Provide the [x, y] coordinate of the cell's center where the given text is located.  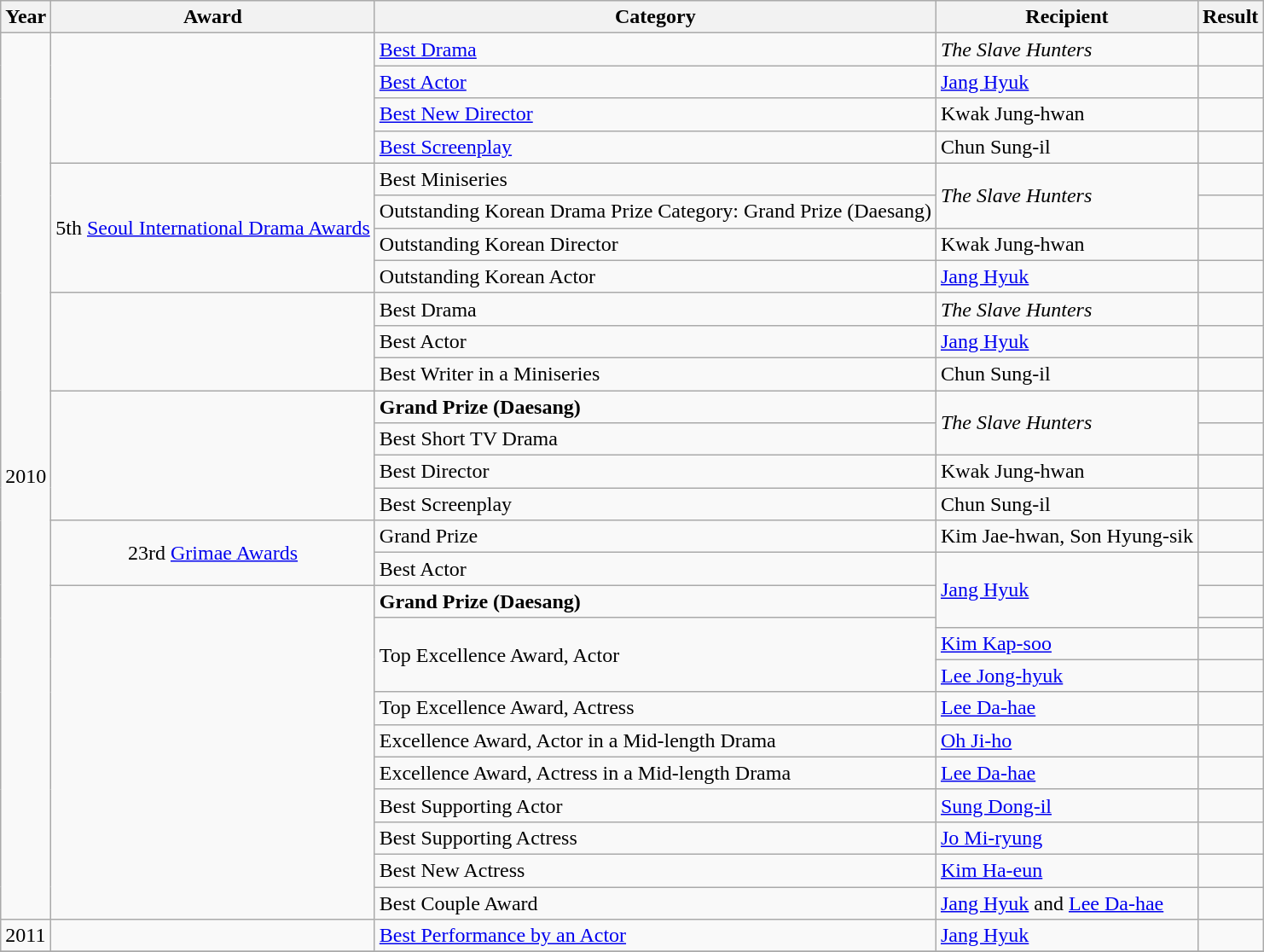
Top Excellence Award, Actor [655, 655]
Best Writer in a Miniseries [655, 374]
Award [213, 17]
Best Director [655, 472]
Year [26, 17]
Best Miniseries [655, 179]
Best New Actress [655, 870]
Outstanding Korean Drama Prize Category: Grand Prize (Daesang) [655, 212]
5th Seoul International Drama Awards [213, 228]
Sung Dong-il [1066, 805]
Result [1230, 17]
Recipient [1066, 17]
Jo Mi-ryung [1066, 838]
2010 [26, 476]
Best Short TV Drama [655, 439]
Best Supporting Actor [655, 805]
Excellence Award, Actor in a Mid-length Drama [655, 740]
Best Couple Award [655, 903]
Grand Prize [655, 537]
Outstanding Korean Director [655, 244]
Category [655, 17]
2011 [26, 936]
Best New Director [655, 114]
Kim Jae-hwan, Son Hyung-sik [1066, 537]
Excellence Award, Actress in a Mid-length Drama [655, 773]
Outstanding Korean Actor [655, 276]
23rd Grimae Awards [213, 553]
Oh Ji-ho [1066, 740]
Kim Ha-eun [1066, 870]
Kim Kap-soo [1066, 643]
Top Excellence Award, Actress [655, 708]
Jang Hyuk and Lee Da-hae [1066, 903]
Best Supporting Actress [655, 838]
Lee Jong-hyuk [1066, 676]
Best Performance by an Actor [655, 936]
